For the text-containing cell, return its midpoint in (x, y) coordinate format. 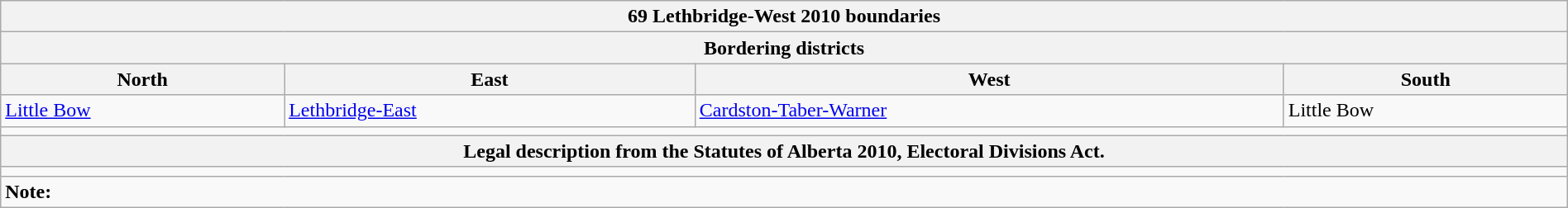
Legal description from the Statutes of Alberta 2010, Electoral Divisions Act. (784, 151)
South (1426, 79)
West (989, 79)
East (490, 79)
North (142, 79)
69 Lethbridge-West 2010 boundaries (784, 17)
Note: (784, 191)
Lethbridge-East (490, 111)
Bordering districts (784, 48)
Cardston-Taber-Warner (989, 111)
